Return the [X, Y] coordinate for the center point of the cell that contains the specified text.  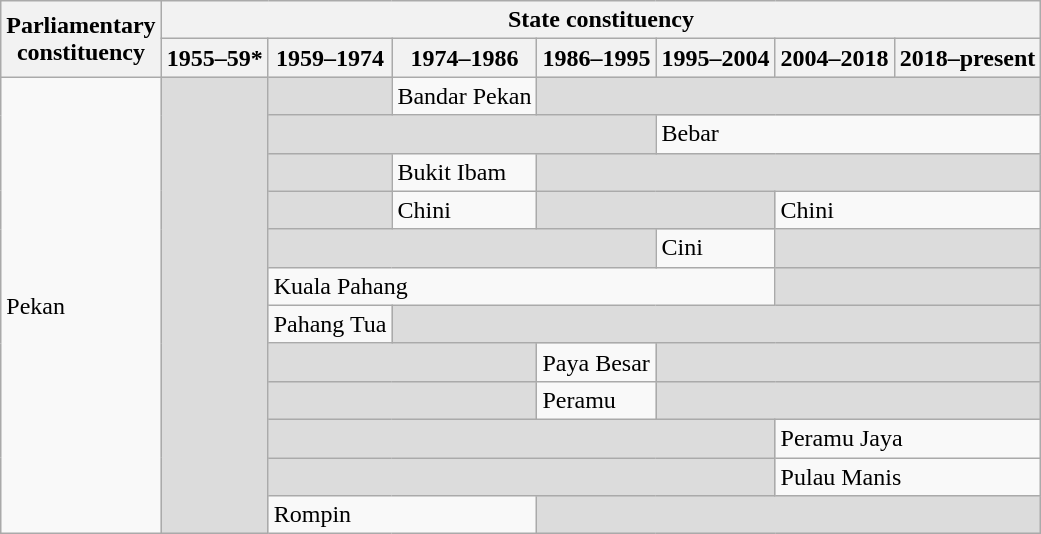
Pulau Manis [908, 477]
1955–59* [214, 58]
Bukit Ibam [464, 172]
Peramu Jaya [908, 438]
Pahang Tua [330, 324]
Peramu [596, 400]
Paya Besar [596, 362]
1995–2004 [716, 58]
1986–1995 [596, 58]
1959–1974 [330, 58]
Bebar [848, 134]
Rompin [402, 515]
Cini [716, 248]
Parliamentaryconstituency [81, 39]
Bandar Pekan [464, 96]
1974–1986 [464, 58]
2018–present [968, 58]
Pekan [81, 306]
State constituency [601, 20]
Kuala Pahang [522, 286]
2004–2018 [834, 58]
